Return [X, Y] of the center of cell containing provided text 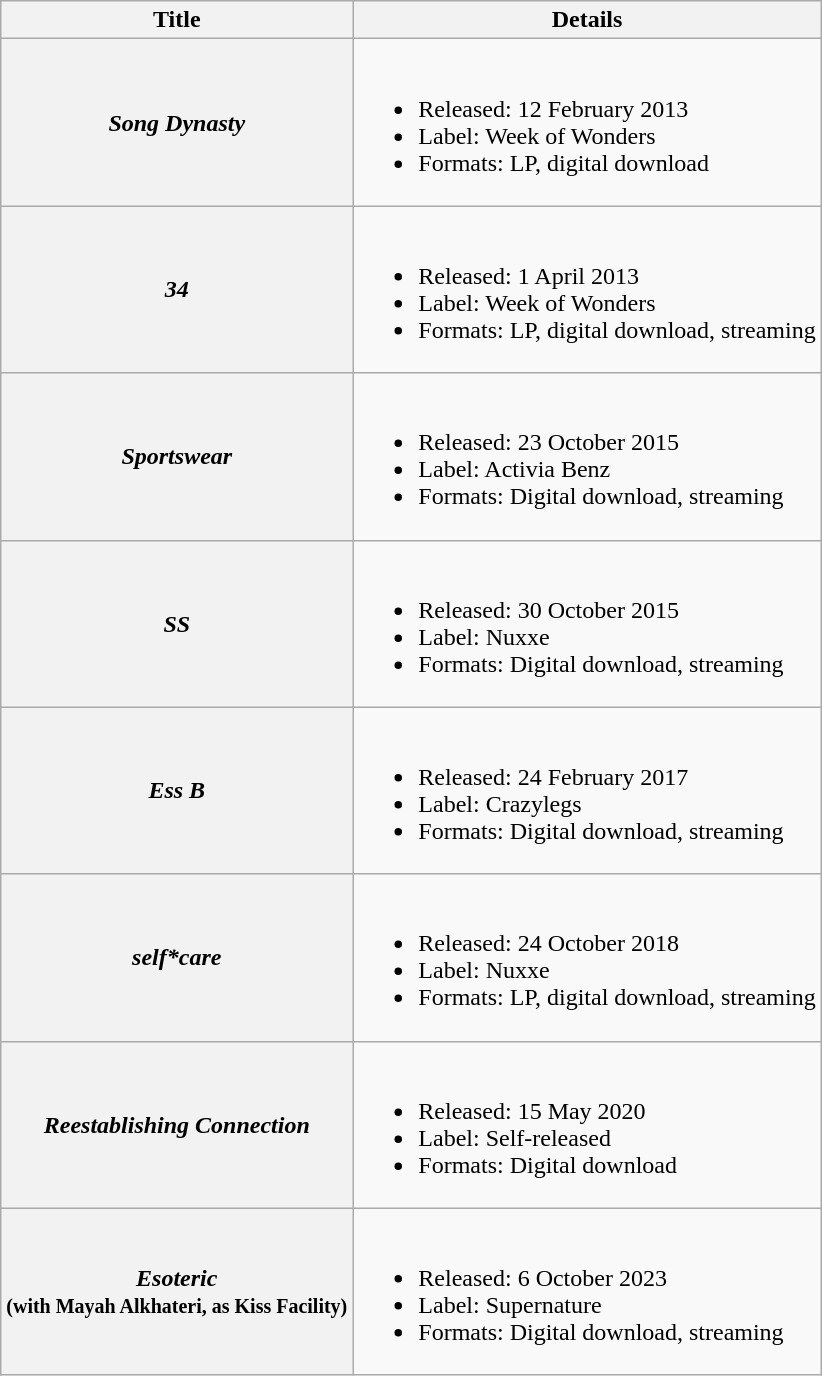
SS [177, 624]
Sportswear [177, 456]
Released: 15 May 2020Label: Self-releasedFormats: Digital download [587, 1124]
Details [587, 20]
34 [177, 290]
Title [177, 20]
Released: 1 April 2013Label: Week of WondersFormats: LP, digital download, streaming [587, 290]
Released: 23 October 2015Label: Activia BenzFormats: Digital download, streaming [587, 456]
Esoteric(with Mayah Alkhateri, as Kiss Facility) [177, 1292]
Ess B [177, 790]
Released: 6 October 2023Label: SupernatureFormats: Digital download, streaming [587, 1292]
Released: 24 February 2017Label: CrazylegsFormats: Digital download, streaming [587, 790]
Released: 12 February 2013Label: Week of WondersFormats: LP, digital download [587, 122]
Released: 30 October 2015Label: NuxxeFormats: Digital download, streaming [587, 624]
Released: 24 October 2018Label: NuxxeFormats: LP, digital download, streaming [587, 958]
self*care [177, 958]
Reestablishing Connection [177, 1124]
Song Dynasty [177, 122]
